Identify which cell holds the provided text, then report its [X, Y] central coordinate. 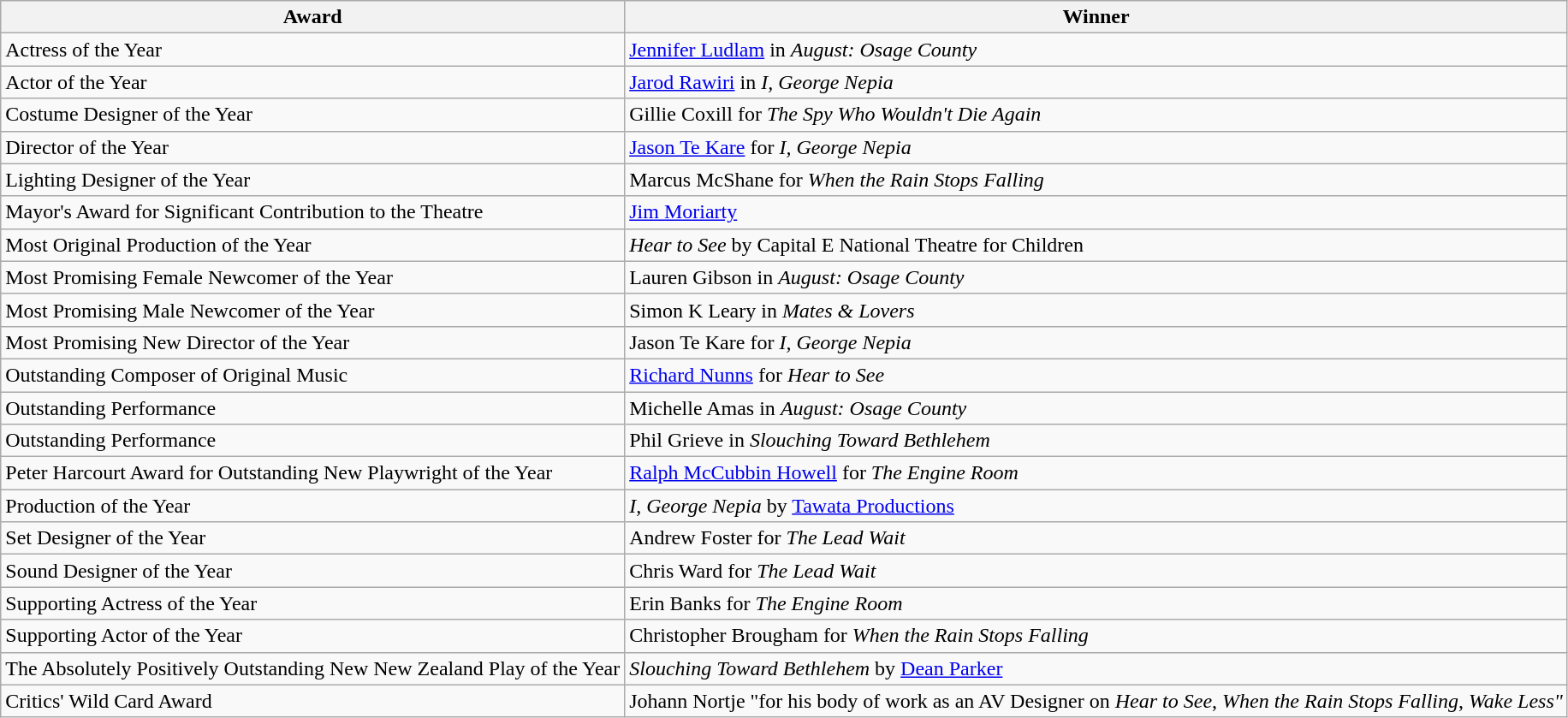
Peter Harcourt Award for Outstanding New Playwright of the Year [313, 473]
Most Promising New Director of the Year [313, 342]
Andrew Foster for The Lead Wait [1096, 538]
Phil Grieve in Slouching Toward Bethlehem [1096, 441]
Christopher Brougham for When the Rain Stops Falling [1096, 636]
Award [313, 17]
Actor of the Year [313, 82]
Simon K Leary in Mates & Lovers [1096, 310]
Johann Nortje "for his body of work as an AV Designer on Hear to See, When the Rain Stops Falling, Wake Less" [1096, 701]
I, George Nepia by Tawata Productions [1096, 506]
Marcus McShane for When the Rain Stops Falling [1096, 180]
Jennifer Ludlam in August: Osage County [1096, 50]
Chris Ward for The Lead Wait [1096, 571]
Most Promising Female Newcomer of the Year [313, 277]
Mayor's Award for Significant Contribution to the Theatre [313, 212]
Erin Banks for The Engine Room [1096, 603]
Costume Designer of the Year [313, 115]
Richard Nunns for Hear to See [1096, 375]
Michelle Amas in August: Osage County [1096, 408]
Slouching Toward Bethlehem by Dean Parker [1096, 668]
Supporting Actress of the Year [313, 603]
Most Original Production of the Year [313, 245]
Gillie Coxill for The Spy Who Wouldn't Die Again [1096, 115]
Winner [1096, 17]
Jim Moriarty [1096, 212]
Set Designer of the Year [313, 538]
Production of the Year [313, 506]
Most Promising Male Newcomer of the Year [313, 310]
Hear to See by Capital E National Theatre for Children [1096, 245]
Jarod Rawiri in I, George Nepia [1096, 82]
Director of the Year [313, 147]
The Absolutely Positively Outstanding New New Zealand Play of the Year [313, 668]
Lauren Gibson in August: Osage County [1096, 277]
Supporting Actor of the Year [313, 636]
Sound Designer of the Year [313, 571]
Outstanding Composer of Original Music [313, 375]
Critics' Wild Card Award [313, 701]
Actress of the Year [313, 50]
Lighting Designer of the Year [313, 180]
Ralph McCubbin Howell for The Engine Room [1096, 473]
